Return the [X, Y] coordinate for the center point of the cell that contains the specified text.  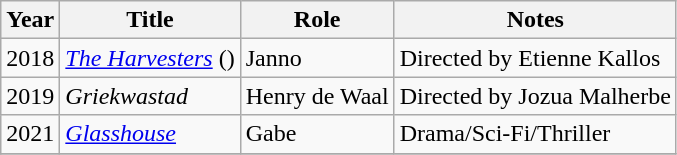
Henry de Waal [317, 96]
Janno [317, 58]
Notes [535, 20]
Griekwastad [150, 96]
The Harvesters () [150, 58]
Directed by Jozua Malherbe [535, 96]
Glasshouse [150, 134]
Gabe [317, 134]
Role [317, 20]
2019 [30, 96]
Directed by Etienne Kallos [535, 58]
Year [30, 20]
Title [150, 20]
2018 [30, 58]
Drama/Sci-Fi/Thriller [535, 134]
2021 [30, 134]
